From the cell containing the given text, extract its center point as (x, y) coordinate. 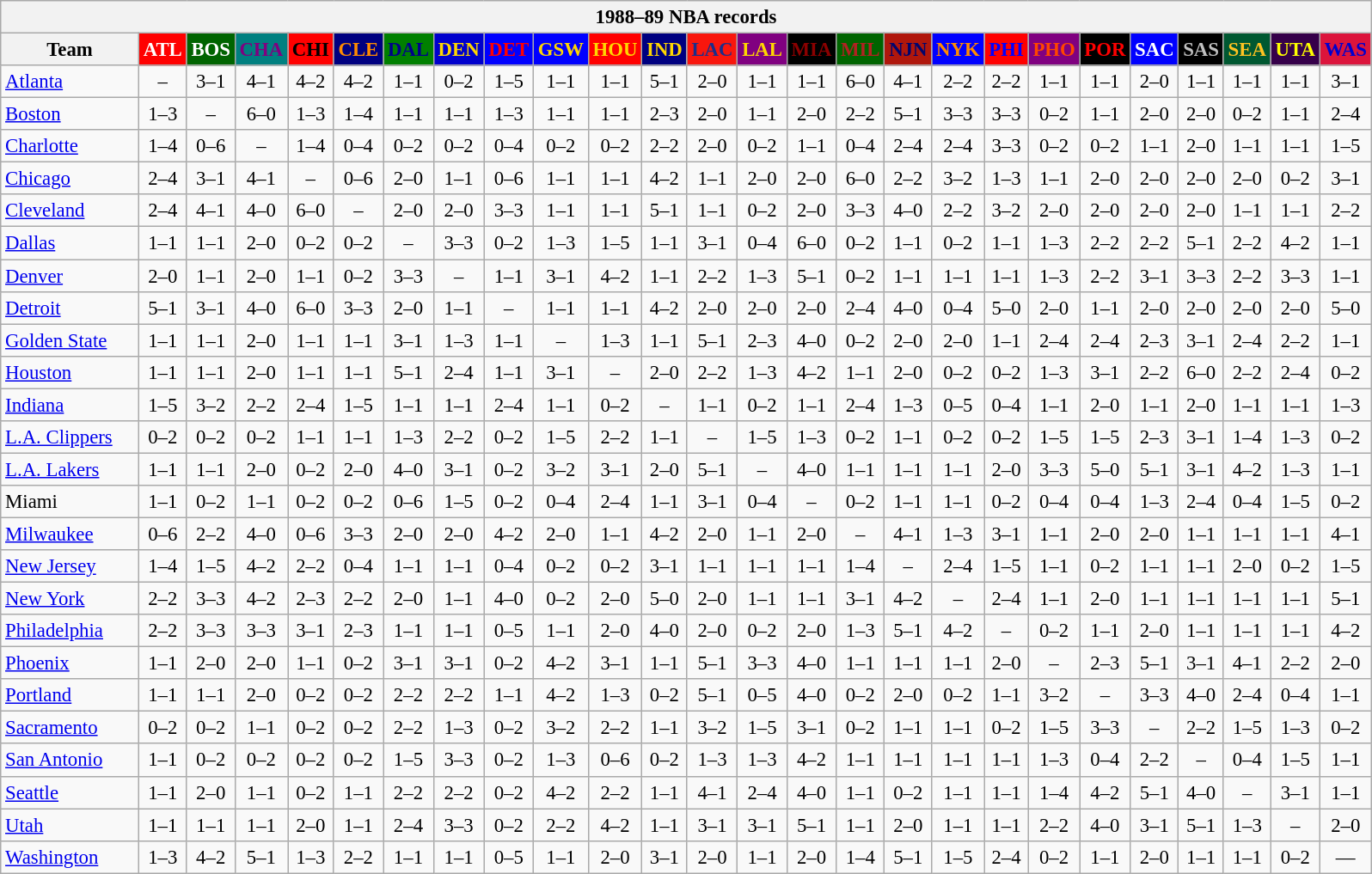
POR (1106, 50)
PHO (1054, 50)
Team (70, 50)
Chicago (70, 179)
Washington (70, 857)
Charlotte (70, 146)
Phoenix (70, 663)
L.A. Lakers (70, 469)
WAS (1345, 50)
DEN (459, 50)
1988–89 NBA records (686, 17)
ATL (162, 50)
Denver (70, 276)
San Antonio (70, 761)
MIL (861, 50)
New Jersey (70, 566)
PHI (1006, 50)
DET (509, 50)
L.A. Clippers (70, 437)
BOS (211, 50)
SEA (1246, 50)
NJN (908, 50)
Cleveland (70, 211)
LAL (762, 50)
CLE (358, 50)
— (1345, 857)
CHA (261, 50)
HOU (616, 50)
Indiana (70, 405)
IND (665, 50)
Portland (70, 695)
Golden State (70, 340)
Atlanta (70, 82)
Miami (70, 502)
SAC (1155, 50)
CHI (310, 50)
LAC (712, 50)
DAL (409, 50)
Seattle (70, 792)
GSW (560, 50)
Milwaukee (70, 534)
Utah (70, 825)
NYK (958, 50)
Dallas (70, 243)
Houston (70, 372)
Philadelphia (70, 631)
Boston (70, 114)
Sacramento (70, 728)
Detroit (70, 308)
SAS (1201, 50)
UTA (1295, 50)
MIA (812, 50)
New York (70, 599)
